Capture the cell that displays the provided text and extract its [x, y] central coordinate. 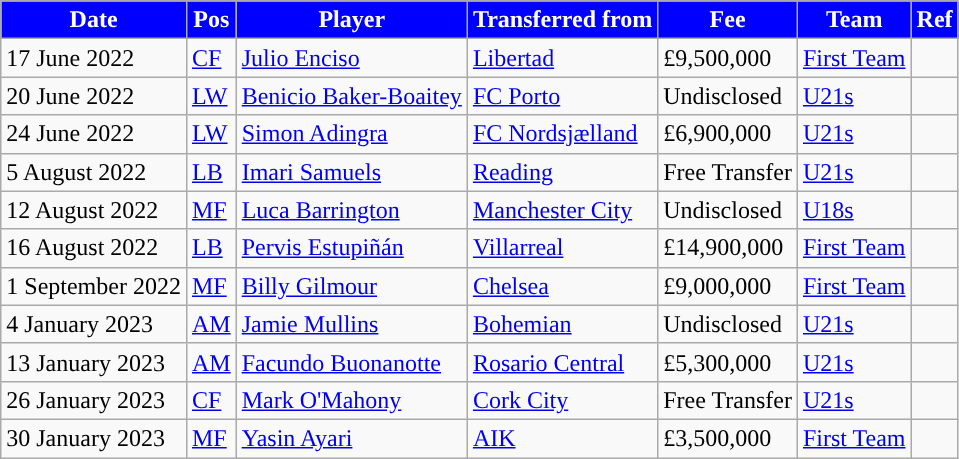
Rosario Central [562, 362]
4 January 2023 [94, 324]
Jamie Mullins [352, 324]
Pervis Estupiñán [352, 248]
Ref [934, 20]
12 August 2022 [94, 210]
FC Porto [562, 96]
Villarreal [562, 248]
Billy Gilmour [352, 286]
AIK [562, 438]
Date [94, 20]
£3,500,000 [728, 438]
Benicio Baker-Boaitey [352, 96]
13 January 2023 [94, 362]
Cork City [562, 400]
Imari Samuels [352, 172]
Simon Adingra [352, 134]
Reading [562, 172]
30 January 2023 [94, 438]
16 August 2022 [94, 248]
Libertad [562, 58]
£14,900,000 [728, 248]
Luca Barrington [352, 210]
£5,300,000 [728, 362]
20 June 2022 [94, 96]
Mark O'Mahony [352, 400]
Transferred from [562, 20]
Fee [728, 20]
£9,000,000 [728, 286]
Pos [211, 20]
FC Nordsjælland [562, 134]
Team [854, 20]
£9,500,000 [728, 58]
Chelsea [562, 286]
Facundo Buonanotte [352, 362]
Bohemian [562, 324]
1 September 2022 [94, 286]
26 January 2023 [94, 400]
17 June 2022 [94, 58]
Manchester City [562, 210]
Julio Enciso [352, 58]
£6,900,000 [728, 134]
24 June 2022 [94, 134]
Yasin Ayari [352, 438]
Player [352, 20]
5 August 2022 [94, 172]
U18s [854, 210]
